Return (x, y) of the center of cell containing provided text 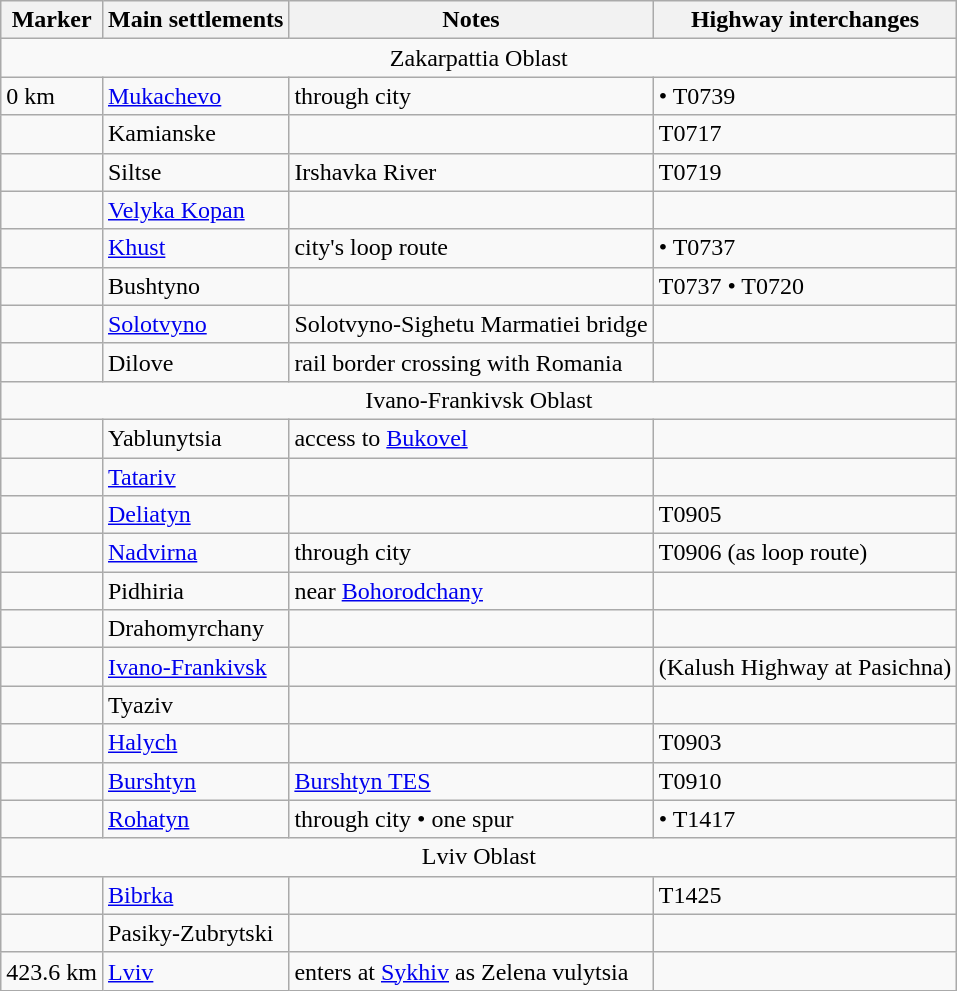
Solotvyno (195, 324)
Irshavka River (471, 172)
Pidhiria (195, 591)
Lviv (195, 971)
423.6 km (52, 971)
Drahomyrchany (195, 629)
• T0737 (805, 248)
T0717 (805, 134)
• T0739 (805, 96)
Zakarpattia Oblast (479, 58)
Highway interchanges (805, 20)
Deliatyn (195, 515)
Bibrka (195, 895)
through city • one spur (471, 819)
Ivano-Frankivsk Oblast (479, 400)
Nadvirna (195, 553)
Marker (52, 20)
T0910 (805, 781)
Main settlements (195, 20)
T0905 (805, 515)
T0903 (805, 743)
(Kalush Highway at Pasichna) (805, 667)
Yablunytsia (195, 438)
rail border crossing with Romania (471, 362)
enters at Sykhiv as Zelena vulytsia (471, 971)
• T1417 (805, 819)
Velyka Kopan (195, 210)
Khust (195, 248)
Halych (195, 743)
T0719 (805, 172)
Rohatyn (195, 819)
Siltse (195, 172)
Solotvyno-Sighetu Marmatiei bridge (471, 324)
0 km (52, 96)
T0737 • T0720 (805, 286)
near Bohorodchany (471, 591)
Burshtyn TES (471, 781)
Mukachevo (195, 96)
Lviv Oblast (479, 857)
Notes (471, 20)
T0906 (as loop route) (805, 553)
city's loop route (471, 248)
Bushtyno (195, 286)
Pasiky-Zubrytski (195, 933)
Burshtyn (195, 781)
T1425 (805, 895)
Ivano-Frankivsk (195, 667)
Dilove (195, 362)
access to Bukovel (471, 438)
Kamianske (195, 134)
Tatariv (195, 477)
Tyaziv (195, 705)
